Detect which cell encompasses the target text, then output its (x, y) center coordinate. 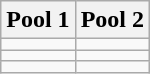
Pool 2 (112, 20)
Pool 1 (38, 20)
